Extract the (x, y) coordinate from the center of the cell holding the provided text.  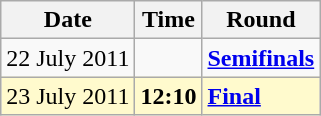
Round (261, 20)
Time (168, 20)
Date (68, 20)
12:10 (168, 96)
Final (261, 96)
Semifinals (261, 58)
23 July 2011 (68, 96)
22 July 2011 (68, 58)
